Determine the (x, y) coordinate at the center of the cell enclosing the given text.  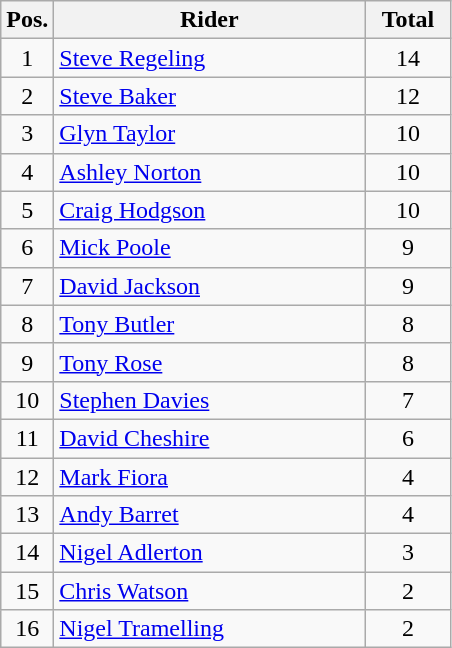
11 (28, 438)
Chris Watson (210, 591)
5 (28, 210)
Nigel Tramelling (210, 629)
Craig Hodgson (210, 210)
David Jackson (210, 286)
Ashley Norton (210, 172)
Steve Baker (210, 96)
David Cheshire (210, 438)
16 (28, 629)
Total (408, 20)
Tony Butler (210, 324)
Steve Regeling (210, 58)
15 (28, 591)
Stephen Davies (210, 400)
Andy Barret (210, 515)
1 (28, 58)
Tony Rose (210, 362)
13 (28, 515)
Rider (210, 20)
Mick Poole (210, 248)
Glyn Taylor (210, 134)
Mark Fiora (210, 477)
Nigel Adlerton (210, 553)
Pos. (28, 20)
